Return [X, Y] of the center of cell containing provided text 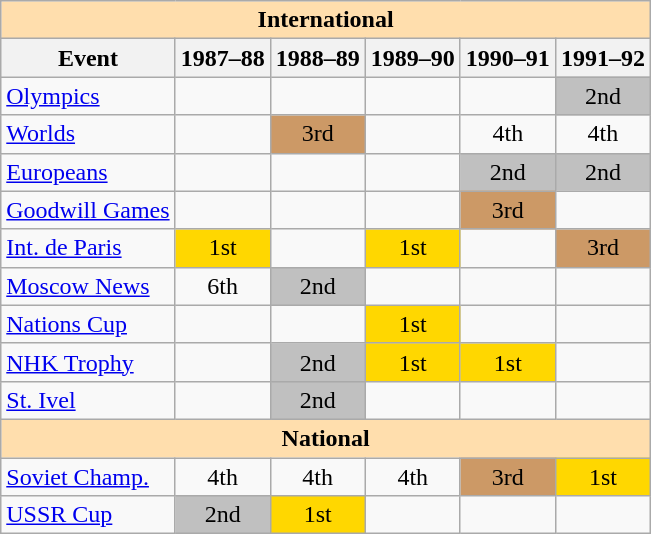
St. Ivel [88, 400]
Europeans [88, 172]
Int. de Paris [88, 248]
Olympics [88, 96]
1987–88 [222, 58]
USSR Cup [88, 515]
1989–90 [412, 58]
Soviet Champ. [88, 477]
Event [88, 58]
6th [222, 286]
National [326, 438]
1990–91 [508, 58]
Nations Cup [88, 324]
International [326, 20]
Goodwill Games [88, 210]
1991–92 [602, 58]
Moscow News [88, 286]
NHK Trophy [88, 362]
1988–89 [318, 58]
Worlds [88, 134]
